Return (X, Y) of the center of cell containing provided text 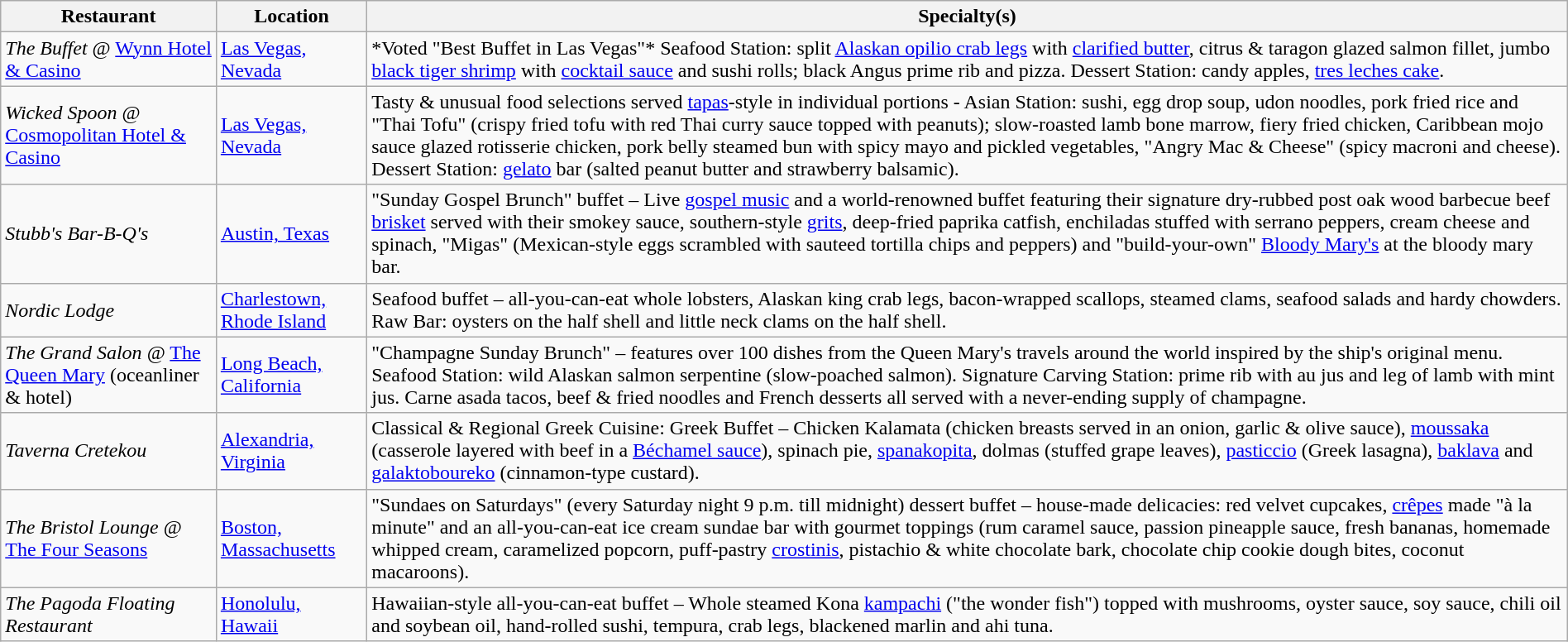
Honolulu, Hawaii (291, 614)
Long Beach, California (291, 375)
Wicked Spoon @ Cosmopolitan Hotel & Casino (109, 136)
Specialty(s) (968, 17)
The Pagoda Floating Restaurant (109, 614)
Stubb's Bar-B-Q's (109, 233)
Austin, Texas (291, 233)
Taverna Cretekou (109, 451)
Alexandria, Virginia (291, 451)
Nordic Lodge (109, 309)
The Bristol Lounge @ The Four Seasons (109, 538)
The Grand Salon @ The Queen Mary (oceanliner & hotel) (109, 375)
The Buffet @ Wynn Hotel & Casino (109, 60)
Charlestown, Rhode Island (291, 309)
Boston, Massachusetts (291, 538)
Location (291, 17)
Restaurant (109, 17)
